Output the (X, Y) coordinate of the center of the cell containing the given text.  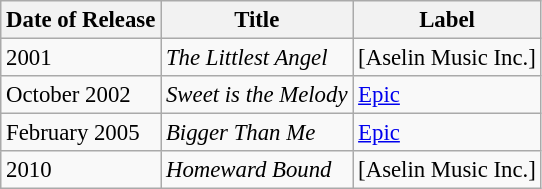
2010 (81, 170)
Bigger Than Me (257, 133)
Label (447, 20)
February 2005 (81, 133)
Homeward Bound (257, 170)
The Littlest Angel (257, 58)
Title (257, 20)
October 2002 (81, 95)
Sweet is the Melody (257, 95)
Date of Release (81, 20)
2001 (81, 58)
